For the text-containing cell, return its midpoint in [x, y] coordinate format. 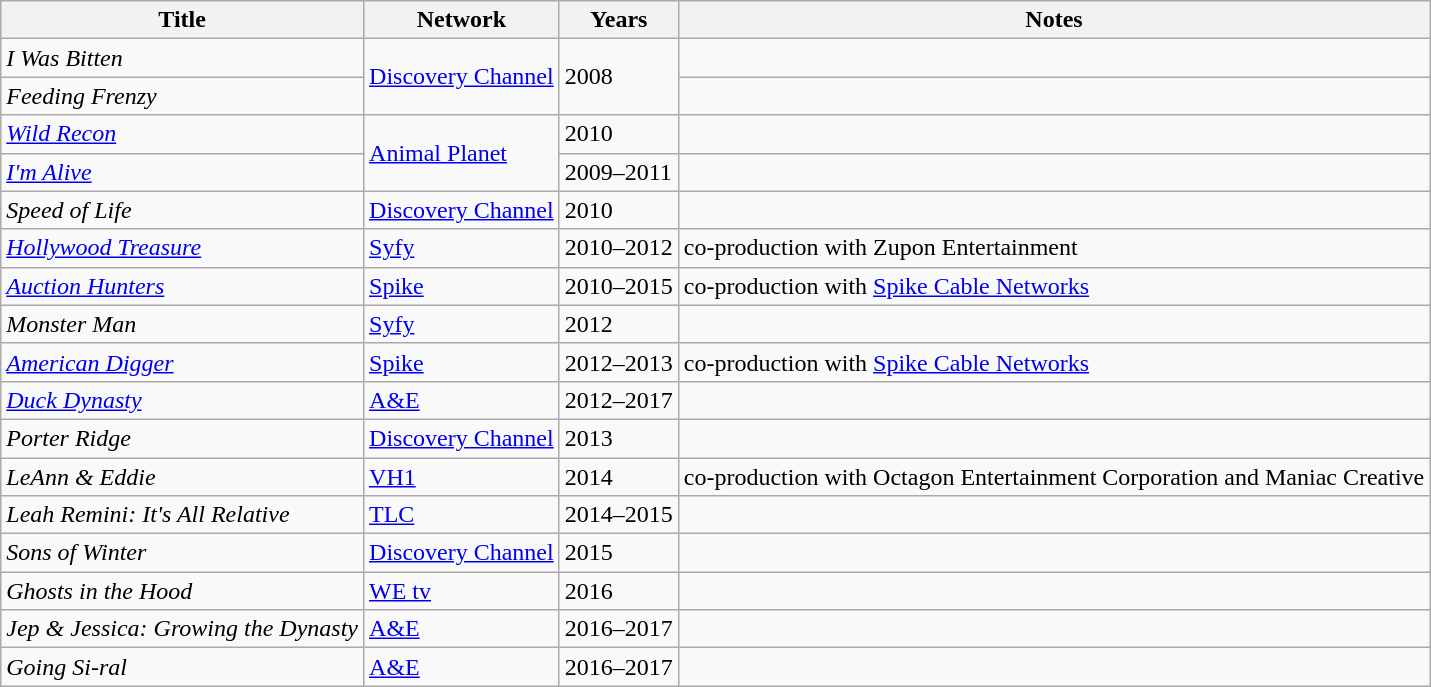
co-production with Zupon Entertainment [1054, 248]
Porter Ridge [182, 438]
Title [182, 20]
2012–2017 [618, 400]
Monster Man [182, 324]
2015 [618, 553]
2013 [618, 438]
2016 [618, 591]
Wild Recon [182, 134]
Speed of Life [182, 210]
WE tv [462, 591]
Years [618, 20]
2009–2011 [618, 172]
Hollywood Treasure [182, 248]
Notes [1054, 20]
I'm Alive [182, 172]
Jep & Jessica: Growing the Dynasty [182, 629]
Auction Hunters [182, 286]
2012 [618, 324]
Leah Remini: It's All Relative [182, 515]
2008 [618, 77]
Network [462, 20]
2012–2013 [618, 362]
American Digger [182, 362]
Sons of Winter [182, 553]
co-production with Octagon Entertainment Corporation and Maniac Creative [1054, 477]
2014–2015 [618, 515]
Going Si-ral [182, 667]
2010–2012 [618, 248]
I Was Bitten [182, 58]
TLC [462, 515]
LeAnn & Eddie [182, 477]
2014 [618, 477]
Feeding Frenzy [182, 96]
Animal Planet [462, 153]
2010–2015 [618, 286]
VH1 [462, 477]
Duck Dynasty [182, 400]
Ghosts in the Hood [182, 591]
